For the text-containing cell, return its midpoint in (X, Y) coordinate format. 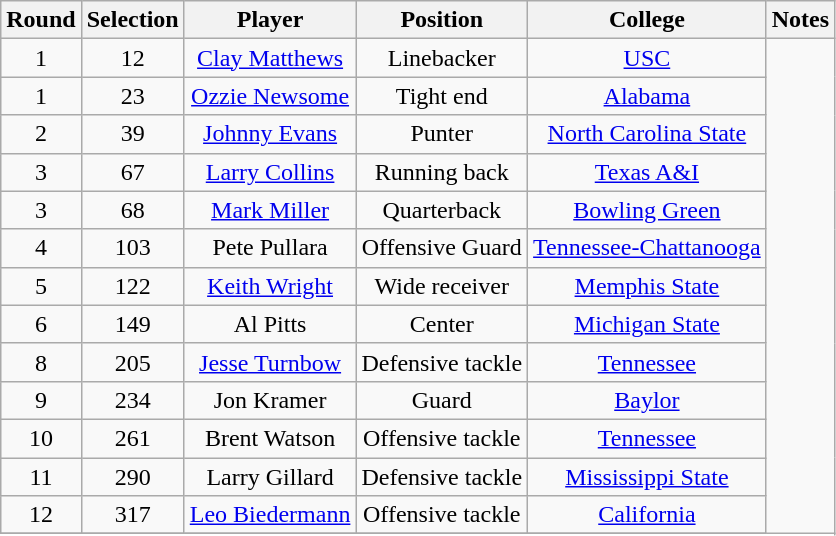
Player (270, 20)
Leo Biedermann (270, 515)
Punter (442, 134)
Linebacker (442, 58)
Quarterback (442, 210)
8 (41, 362)
Ozzie Newsome (270, 96)
Alabama (648, 96)
Larry Gillard (270, 477)
149 (132, 324)
Larry Collins (270, 172)
261 (132, 438)
Michigan State (648, 324)
23 (132, 96)
Running back (442, 172)
Position (442, 20)
5 (41, 286)
10 (41, 438)
Johnny Evans (270, 134)
Clay Matthews (270, 58)
College (648, 20)
Jon Kramer (270, 400)
39 (132, 134)
Bowling Green (648, 210)
Tennessee-Chattanooga (648, 248)
Mississippi State (648, 477)
290 (132, 477)
Baylor (648, 400)
122 (132, 286)
Center (442, 324)
4 (41, 248)
11 (41, 477)
Tight end (442, 96)
Mark Miller (270, 210)
9 (41, 400)
6 (41, 324)
North Carolina State (648, 134)
2 (41, 134)
Guard (442, 400)
Notes (800, 20)
205 (132, 362)
Memphis State (648, 286)
Offensive Guard (442, 248)
California (648, 515)
Pete Pullara (270, 248)
68 (132, 210)
Wide receiver (442, 286)
Keith Wright (270, 286)
Selection (132, 20)
Jesse Turnbow (270, 362)
Texas A&I (648, 172)
Al Pitts (270, 324)
USC (648, 58)
Round (41, 20)
103 (132, 248)
67 (132, 172)
Brent Watson (270, 438)
234 (132, 400)
317 (132, 515)
